For the text-containing cell, return its midpoint in (x, y) coordinate format. 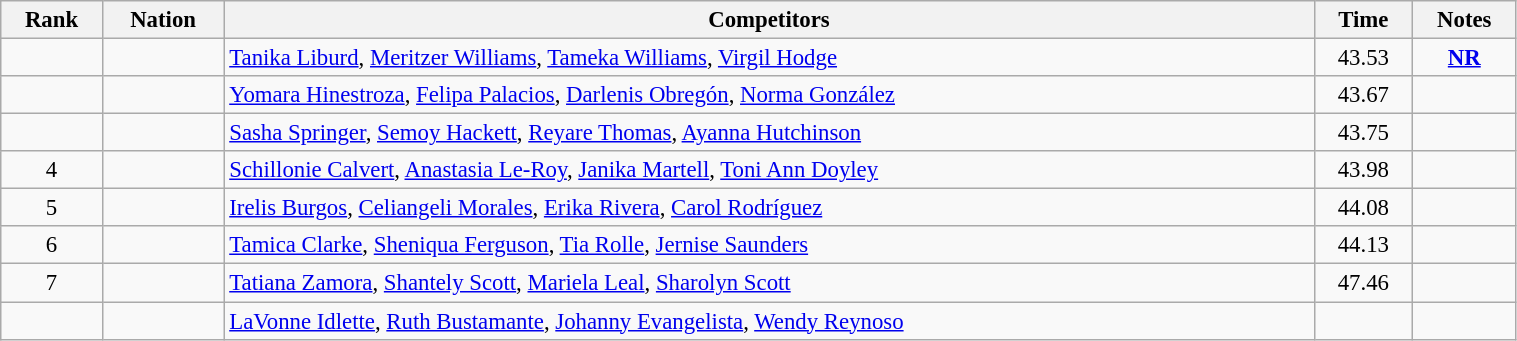
Nation (163, 20)
Notes (1465, 20)
43.98 (1363, 170)
44.08 (1363, 208)
Schillonie Calvert, Anastasia Le-Roy, Janika Martell, Toni Ann Doyley (769, 170)
NR (1465, 58)
LaVonne Idlette, Ruth Bustamante, Johanny Evangelista, Wendy Reynoso (769, 321)
43.75 (1363, 133)
Yomara Hinestroza, Felipa Palacios, Darlenis Obregón, Norma González (769, 95)
Sasha Springer, Semoy Hackett, Reyare Thomas, Ayanna Hutchinson (769, 133)
47.46 (1363, 283)
Tamica Clarke, Sheniqua Ferguson, Tia Rolle, Jernise Saunders (769, 245)
43.53 (1363, 58)
Competitors (769, 20)
Irelis Burgos, Celiangeli Morales, Erika Rivera, Carol Rodríguez (769, 208)
Tanika Liburd, Meritzer Williams, Tameka Williams, Virgil Hodge (769, 58)
Time (1363, 20)
7 (52, 283)
43.67 (1363, 95)
Tatiana Zamora, Shantely Scott, Mariela Leal, Sharolyn Scott (769, 283)
6 (52, 245)
Rank (52, 20)
44.13 (1363, 245)
4 (52, 170)
5 (52, 208)
